From the cell containing the given text, extract its center point as [x, y] coordinate. 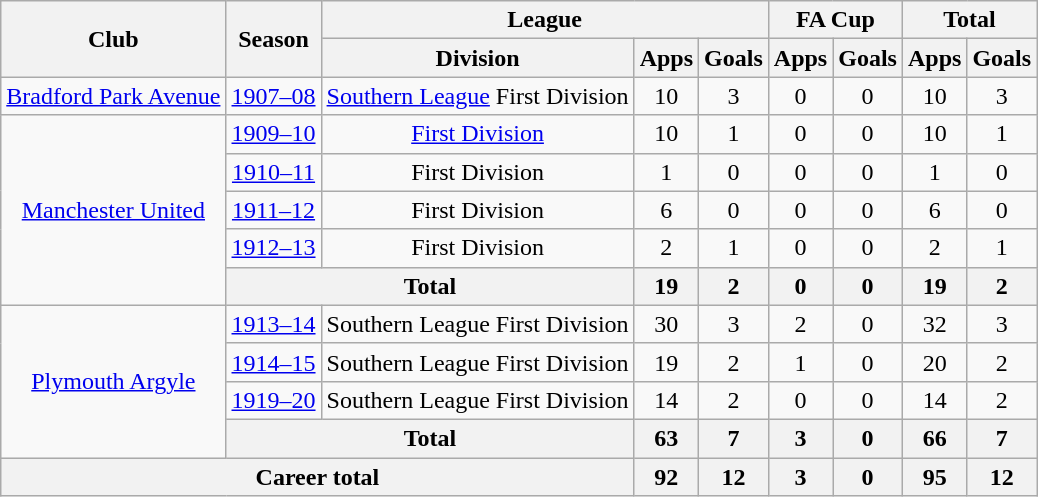
1913–14 [274, 324]
Division [478, 58]
Manchester United [114, 210]
1919–20 [274, 400]
95 [934, 477]
Career total [318, 477]
1914–15 [274, 362]
1912–13 [274, 248]
32 [934, 324]
66 [934, 438]
1907–08 [274, 96]
1909–10 [274, 134]
63 [666, 438]
1911–12 [274, 210]
League [544, 20]
FA Cup [835, 20]
Club [114, 39]
30 [666, 324]
92 [666, 477]
20 [934, 362]
Bradford Park Avenue [114, 96]
Season [274, 39]
1910–11 [274, 172]
Plymouth Argyle [114, 381]
